Find where the given text appears and provide that cell's center as (X, Y) coordinate. 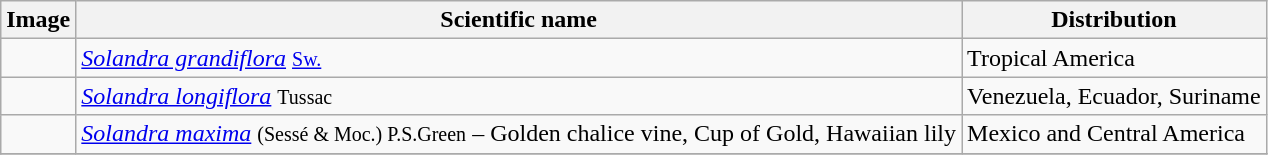
Distribution (1114, 20)
Solandra maxima (Sessé & Moc.) P.S.Green – Golden chalice vine, Cup of Gold, Hawaiian lily (519, 134)
Solandra longiflora Tussac (519, 96)
Solandra grandiflora Sw. (519, 58)
Image (38, 20)
Mexico and Central America (1114, 134)
Venezuela, Ecuador, Suriname (1114, 96)
Scientific name (519, 20)
Tropical America (1114, 58)
